Locate the cell with the specified text and output its (x, y) center coordinate. 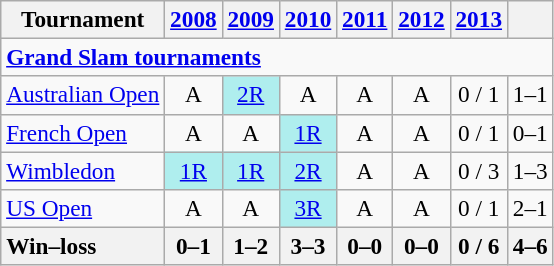
2–1 (530, 208)
Australian Open (83, 95)
0 / 3 (478, 170)
3–3 (308, 246)
4–6 (530, 246)
0 / 6 (478, 246)
1–3 (530, 170)
French Open (83, 133)
2013 (478, 19)
2008 (194, 19)
2011 (365, 19)
Wimbledon (83, 170)
Grand Slam tournaments (277, 57)
1–1 (530, 95)
1–2 (250, 246)
Tournament (83, 19)
Win–loss (83, 246)
3R (308, 208)
2009 (250, 19)
2012 (422, 19)
US Open (83, 208)
2010 (308, 19)
